For the text-containing cell, return its midpoint in [x, y] coordinate format. 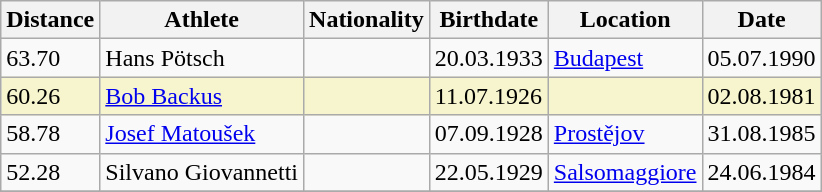
58.78 [50, 134]
Silvano Giovannetti [202, 172]
22.05.1929 [488, 172]
Hans Pötsch [202, 58]
Nationality [367, 20]
Athlete [202, 20]
24.06.1984 [762, 172]
Birthdate [488, 20]
11.07.1926 [488, 96]
20.03.1933 [488, 58]
Salsomaggiore [625, 172]
Location [625, 20]
31.08.1985 [762, 134]
Date [762, 20]
52.28 [50, 172]
05.07.1990 [762, 58]
02.08.1981 [762, 96]
63.70 [50, 58]
Budapest [625, 58]
Prostějov [625, 134]
07.09.1928 [488, 134]
Bob Backus [202, 96]
Josef Matoušek [202, 134]
Distance [50, 20]
60.26 [50, 96]
